Identify which cell holds the provided text, then report its [x, y] central coordinate. 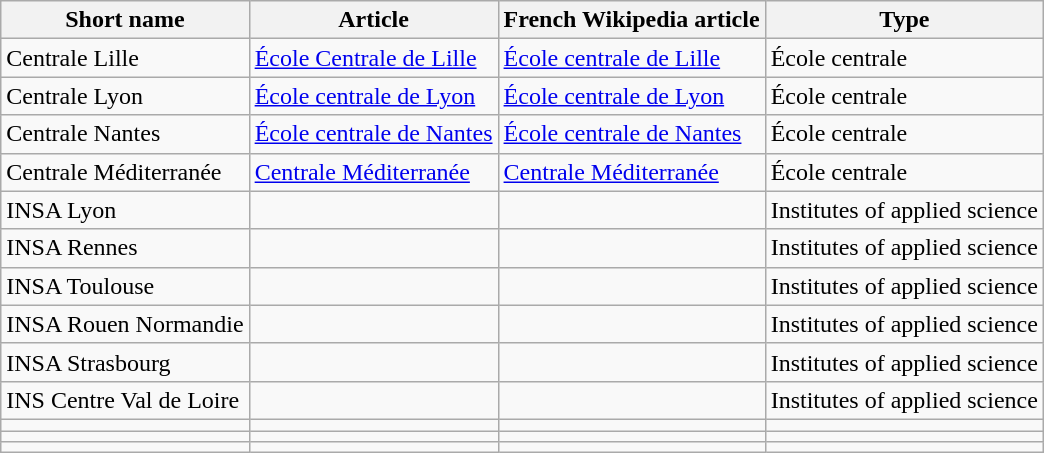
INSA Rennes [125, 248]
INS Centre Val de Loire [125, 400]
INSA Strasbourg [125, 362]
Centrale Nantes [125, 134]
École Centrale de Lille [374, 58]
Short name [125, 20]
Centrale Lille [125, 58]
INSA Lyon [125, 210]
Centrale Lyon [125, 96]
Article [374, 20]
École centrale de Lille [632, 58]
French Wikipedia article [632, 20]
Type [904, 20]
INSA Toulouse [125, 286]
INSA Rouen Normandie [125, 324]
